From the cell containing the given text, extract its center point as (x, y) coordinate. 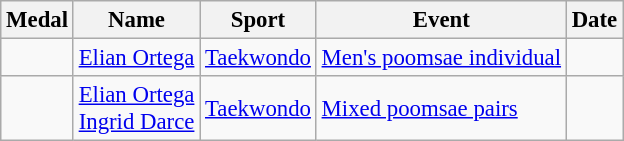
Men's poomsae individual (441, 58)
Elian OrtegaIngrid Darce (136, 108)
Elian Ortega (136, 58)
Mixed poomsae pairs (441, 108)
Date (594, 20)
Sport (258, 20)
Event (441, 20)
Medal (38, 20)
Name (136, 20)
